Locate the cell with the specified text and output its (X, Y) center coordinate. 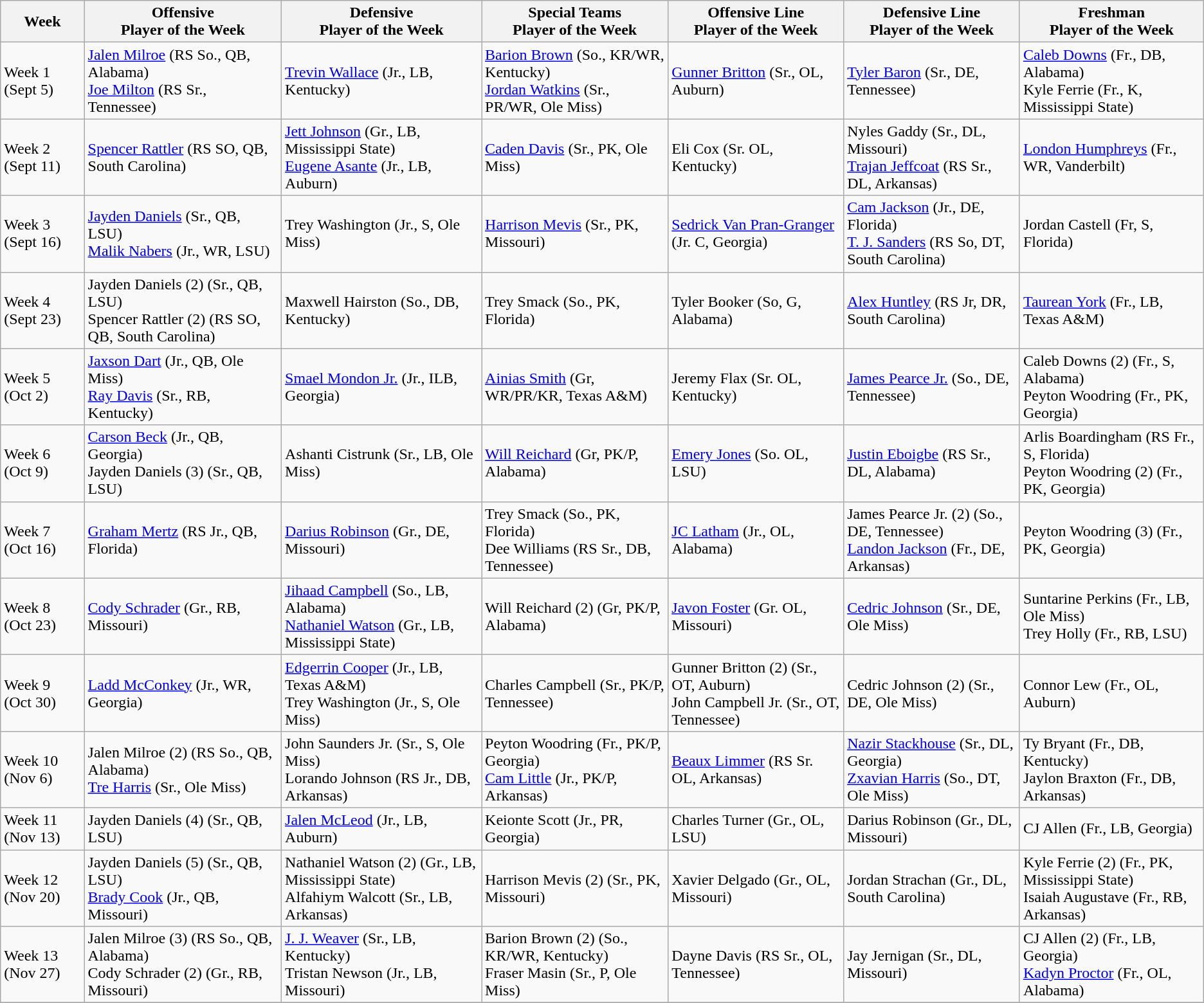
Jihaad Campbell (So., LB, Alabama)Nathaniel Watson (Gr., LB, Mississippi State) (382, 616)
Ty Bryant (Fr., DB, Kentucky)Jaylon Braxton (Fr., DB, Arkansas) (1111, 769)
Dayne Davis (RS Sr., OL, Tennessee) (756, 964)
Ladd McConkey (Jr., WR, Georgia) (183, 693)
Trevin Wallace (Jr., LB, Kentucky) (382, 81)
Week 7 (Oct 16) (42, 540)
Jeremy Flax (Sr. OL, Kentucky) (756, 387)
Spencer Rattler (RS SO, QB, South Carolina) (183, 157)
James Pearce Jr. (So., DE, Tennessee) (932, 387)
Cedric Johnson (2) (Sr., DE, Ole Miss) (932, 693)
Caleb Downs (Fr., DB, Alabama) Kyle Ferrie (Fr., K, Mississippi State) (1111, 81)
Ainias Smith (Gr, WR/PR/KR, Texas A&M) (575, 387)
Kyle Ferrie (2) (Fr., PK, Mississippi State)Isaiah Augustave (Fr., RB, Arkansas) (1111, 889)
Darius Robinson (Gr., DE, Missouri) (382, 540)
Emery Jones (So. OL, LSU) (756, 463)
Week 13 (Nov 27) (42, 964)
Week 11 (Nov 13) (42, 828)
Week 5 (Oct 2) (42, 387)
Cody Schrader (Gr., RB, Missouri) (183, 616)
Trey Smack (So., PK, Florida)Dee Williams (RS Sr., DB, Tennessee) (575, 540)
Keionte Scott (Jr., PR, Georgia) (575, 828)
Charles Turner (Gr., OL, LSU) (756, 828)
Jalen McLeod (Jr., LB, Auburn) (382, 828)
Eli Cox (Sr. OL, Kentucky) (756, 157)
Jordan Castell (Fr, S, Florida) (1111, 234)
Beaux Limmer (RS Sr. OL, Arkansas) (756, 769)
OffensivePlayer of the Week (183, 22)
CJ Allen (2) (Fr., LB, Georgia)Kadyn Proctor (Fr., OL, Alabama) (1111, 964)
London Humphreys (Fr., WR, Vanderbilt) (1111, 157)
J. J. Weaver (Sr., LB, Kentucky)Tristan Newson (Jr., LB, Missouri) (382, 964)
Peyton Woodring (3) (Fr., PK, Georgia) (1111, 540)
Arlis Boardingham (RS Fr., S, Florida)Peyton Woodring (2) (Fr., PK, Georgia) (1111, 463)
Darius Robinson (Gr., DL, Missouri) (932, 828)
Jalen Milroe (3) (RS So., QB, Alabama)Cody Schrader (2) (Gr., RB, Missouri) (183, 964)
Alex Huntley (RS Jr, DR, South Carolina) (932, 310)
Jayden Daniels (2) (Sr., QB, LSU)Spencer Rattler (2) (RS SO, QB, South Carolina) (183, 310)
Nyles Gaddy (Sr., DL, Missouri)Trajan Jeffcoat (RS Sr., DL, Arkansas) (932, 157)
Caden Davis (Sr., PK, Ole Miss) (575, 157)
Caleb Downs (2) (Fr., S, Alabama)Peyton Woodring (Fr., PK, Georgia) (1111, 387)
Suntarine Perkins (Fr., LB, Ole Miss)Trey Holly (Fr., RB, LSU) (1111, 616)
Week 4 (Sept 23) (42, 310)
FreshmanPlayer of the Week (1111, 22)
Jayden Daniels (Sr., QB, LSU)Malik Nabers (Jr., WR, LSU) (183, 234)
Cam Jackson (Jr., DE, Florida)T. J. Sanders (RS So, DT, South Carolina) (932, 234)
Week 3 (Sept 16) (42, 234)
Will Reichard (Gr, PK/P, Alabama) (575, 463)
Week 8 (Oct 23) (42, 616)
Jalen Milroe (RS So., QB, Alabama) Joe Milton (RS Sr., Tennessee) (183, 81)
Jaxson Dart (Jr., QB, Ole Miss)Ray Davis (Sr., RB, Kentucky) (183, 387)
Justin Eboigbe (RS Sr., DL, Alabama) (932, 463)
Jayden Daniels (5) (Sr., QB, LSU)Brady Cook (Jr., QB, Missouri) (183, 889)
Week 2 (Sept 11) (42, 157)
Maxwell Hairston (So., DB, Kentucky) (382, 310)
Edgerrin Cooper (Jr., LB, Texas A&M)Trey Washington (Jr., S, Ole Miss) (382, 693)
Will Reichard (2) (Gr, PK/P, Alabama) (575, 616)
Jett Johnson (Gr., LB, Mississippi State)Eugene Asante (Jr., LB, Auburn) (382, 157)
Peyton Woodring (Fr., PK/P, Georgia)Cam Little (Jr., PK/P, Arkansas) (575, 769)
Charles Campbell (Sr., PK/P, Tennessee) (575, 693)
Cedric Johnson (Sr., DE, Ole Miss) (932, 616)
Trey Smack (So., PK, Florida) (575, 310)
Harrison Mevis (2) (Sr., PK, Missouri) (575, 889)
Offensive LinePlayer of the Week (756, 22)
John Saunders Jr. (Sr., S, Ole Miss)Lorando Johnson (RS Jr., DB, Arkansas) (382, 769)
Graham Mertz (RS Jr., QB, Florida) (183, 540)
Nazir Stackhouse (Sr., DL, Georgia)Zxavian Harris (So., DT, Ole Miss) (932, 769)
Week 6 (Oct 9) (42, 463)
Week 12 (Nov 20) (42, 889)
Harrison Mevis (Sr., PK, Missouri) (575, 234)
Tyler Baron (Sr., DE, Tennessee) (932, 81)
Special TeamsPlayer of the Week (575, 22)
Javon Foster (Gr. OL, Missouri) (756, 616)
Gunner Britton (2) (Sr., OT, Auburn)John Campbell Jr. (Sr., OT, Tennessee) (756, 693)
Week 9 (Oct 30) (42, 693)
Week 1 (Sept 5) (42, 81)
DefensivePlayer of the Week (382, 22)
Sedrick Van Pran-Granger (Jr. C, Georgia) (756, 234)
Barion Brown (2) (So., KR/WR, Kentucky)Fraser Masin (Sr., P, Ole Miss) (575, 964)
Barion Brown (So., KR/WR, Kentucky) Jordan Watkins (Sr., PR/WR, Ole Miss) (575, 81)
Trey Washington (Jr., S, Ole Miss) (382, 234)
Jayden Daniels (4) (Sr., QB, LSU) (183, 828)
Week (42, 22)
Tyler Booker (So, G, Alabama) (756, 310)
James Pearce Jr. (2) (So., DE, Tennessee)Landon Jackson (Fr., DE, Arkansas) (932, 540)
Jay Jernigan (Sr., DL, Missouri) (932, 964)
CJ Allen (Fr., LB, Georgia) (1111, 828)
Week 10 (Nov 6) (42, 769)
Connor Lew (Fr., OL, Auburn) (1111, 693)
Defensive LinePlayer of the Week (932, 22)
Smael Mondon Jr. (Jr., ILB, Georgia) (382, 387)
Jalen Milroe (2) (RS So., QB, Alabama)Tre Harris (Sr., Ole Miss) (183, 769)
Jordan Strachan (Gr., DL, South Carolina) (932, 889)
Gunner Britton (Sr., OL, Auburn) (756, 81)
JC Latham (Jr., OL, Alabama) (756, 540)
Taurean York (Fr., LB, Texas A&M) (1111, 310)
Nathaniel Watson (2) (Gr., LB, Mississippi State)Alfahiym Walcott (Sr., LB, Arkansas) (382, 889)
Ashanti Cistrunk (Sr., LB, Ole Miss) (382, 463)
Carson Beck (Jr., QB, Georgia)Jayden Daniels (3) (Sr., QB, LSU) (183, 463)
Xavier Delgado (Gr., OL, Missouri) (756, 889)
